Pinpoint the cell where the given text exists, returning its (x, y) midpoint coordinate. 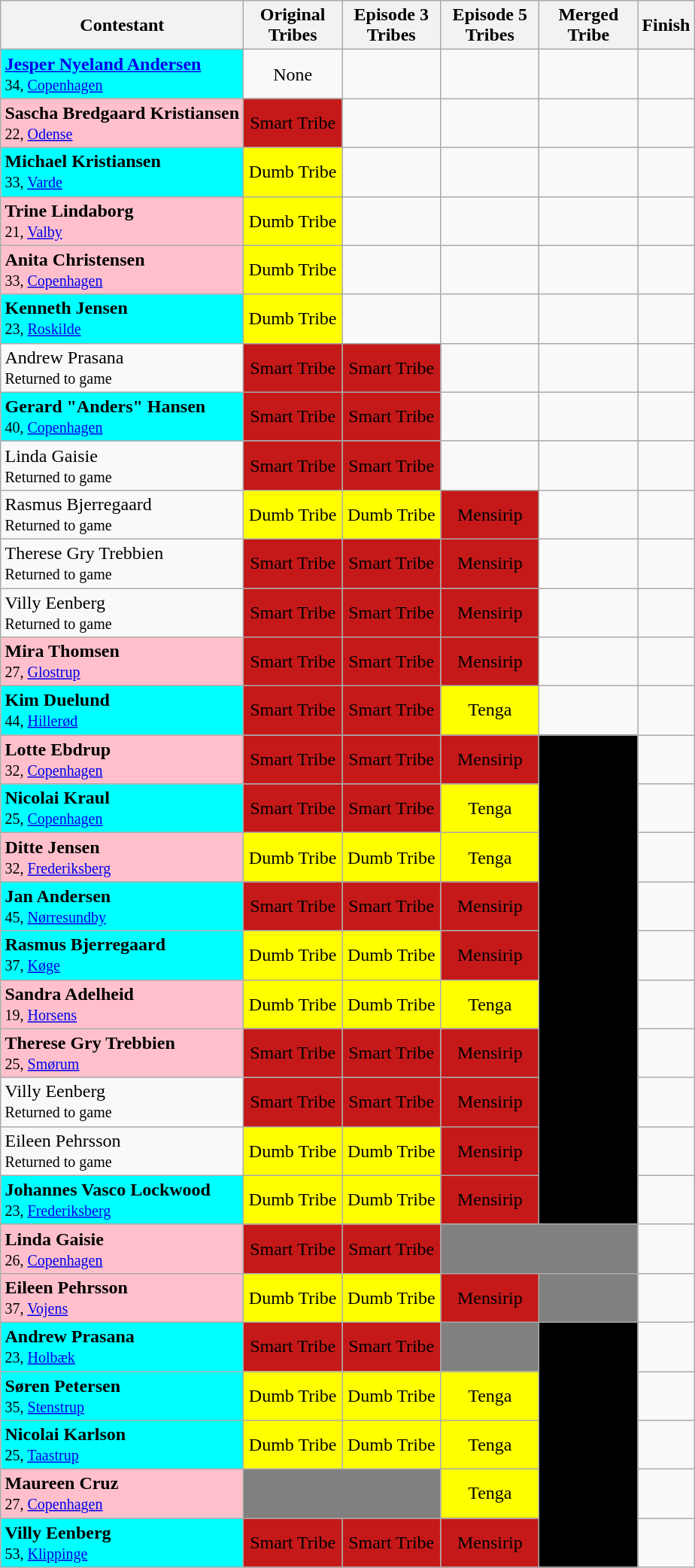
OriginalTribes (293, 26)
Eileen Pehrsson37, Vojens (122, 1297)
Sascha Bredgaard Kristiansen22, Odense (122, 123)
Therese Gry TrebbienReturned to game (122, 563)
Trine Lindaborg21, Valby (122, 221)
Søren Petersen35, Stenstrup (122, 1395)
Contestant (122, 26)
Rasmus BjerregaardReturned to game (122, 515)
Lotte Ebdrup32, Copenhagen (122, 760)
Rasmus Bjerregaard37, Køge (122, 956)
Linda Gaisie26, Copenhagen (122, 1249)
Nicolai Karlson25, Taastrup (122, 1445)
None (293, 74)
Episode 5Tribes (490, 26)
Finish (666, 26)
Kenneth Jensen23, Roskilde (122, 319)
Andrew PrasanaReturned to game (122, 367)
Episode 3Tribes (391, 26)
Andrew Prasana23, Holbæk (122, 1347)
Linda GaisieReturned to game (122, 465)
Maureen Cruz 27, Copenhagen (122, 1494)
Kim Duelund44, Hillerød (122, 710)
Eileen PehrssonReturned to game (122, 1151)
Johannes Vasco Lockwood23, Frederiksberg (122, 1199)
MergedTribe (588, 26)
Sandra Adelheid19, Horsens (122, 1004)
Jesper Nyeland Andersen34, Copenhagen (122, 74)
Jan Andersen45, Nørresundby (122, 906)
Mira Thomsen27, Glostrup (122, 662)
Michael Kristiansen33, Varde (122, 172)
Nicolai Kraul25, Copenhagen (122, 808)
Therese Gry Trebbien25, Smørum (122, 1053)
Gerard "Anders" Hansen40, Copenhagen (122, 417)
Villy Eenberg53, Klippinge (122, 1542)
Ditte Jensen32, Frederiksberg (122, 858)
Anita Christensen33, Copenhagen (122, 269)
